For the text-containing cell, return its midpoint in [x, y] coordinate format. 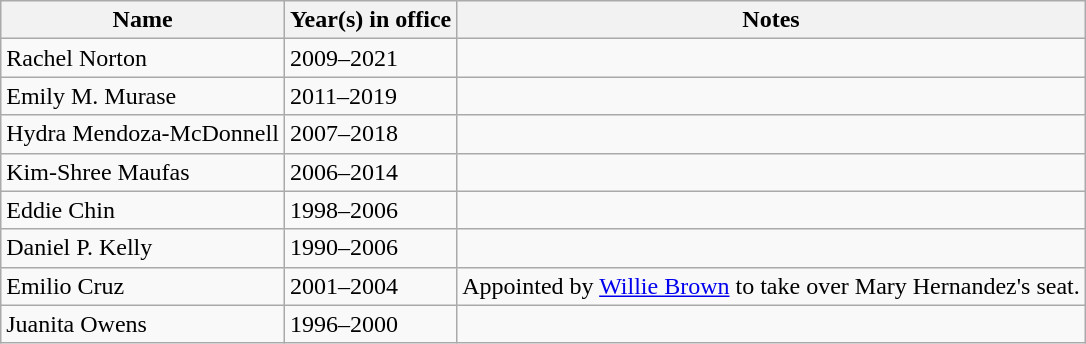
Notes [771, 20]
2001–2004 [370, 286]
Emilio Cruz [143, 286]
Daniel P. Kelly [143, 248]
1996–2000 [370, 324]
Hydra Mendoza-McDonnell [143, 134]
Eddie Chin [143, 210]
Kim-Shree Maufas [143, 172]
Rachel Norton [143, 58]
2009–2021 [370, 58]
Emily M. Murase [143, 96]
1998–2006 [370, 210]
Year(s) in office [370, 20]
1990–2006 [370, 248]
Juanita Owens [143, 324]
Name [143, 20]
Appointed by Willie Brown to take over Mary Hernandez's seat. [771, 286]
2006–2014 [370, 172]
2007–2018 [370, 134]
2011–2019 [370, 96]
